Return (X, Y) of the center of cell containing provided text 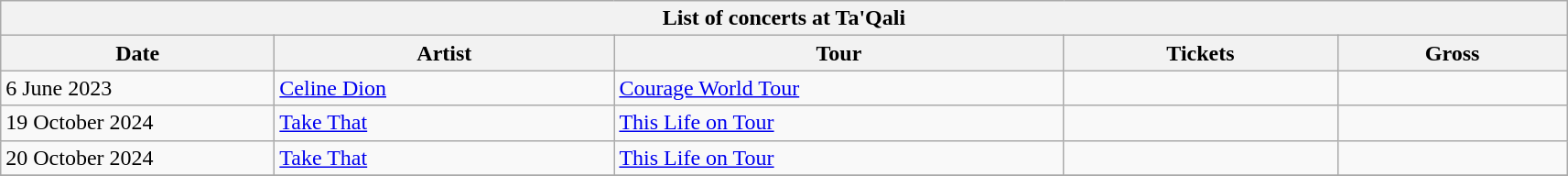
Gross (1452, 53)
Tour (838, 53)
20 October 2024 (137, 158)
Date (137, 53)
19 October 2024 (137, 123)
Tickets (1201, 53)
Artist (445, 53)
Celine Dion (445, 88)
List of concerts at Ta'Qali (784, 18)
Courage World Tour (838, 88)
6 June 2023 (137, 88)
